Provide the [x, y] coordinate of the cell's center where the given text is located.  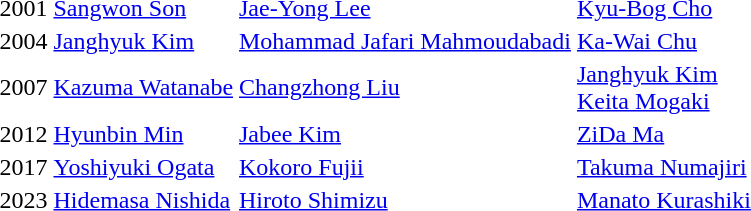
Kokoro Fujii [406, 167]
Yoshiyuki Ogata [144, 167]
Mohammad Jafari Mahmoudabadi [406, 41]
Changzhong Liu [406, 88]
Kazuma Watanabe [144, 88]
Hyunbin Min [144, 134]
Jabee Kim [406, 134]
Janghyuk Kim [144, 41]
